Determine the (x, y) coordinate at the center of the cell enclosing the given text.  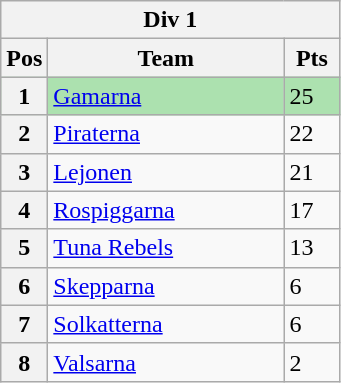
Team (166, 58)
8 (24, 362)
Pts (312, 58)
5 (24, 248)
Tuna Rebels (166, 248)
Div 1 (170, 20)
17 (312, 210)
3 (24, 172)
Skepparna (166, 286)
4 (24, 210)
Rospiggarna (166, 210)
13 (312, 248)
22 (312, 134)
7 (24, 324)
Solkatterna (166, 324)
Lejonen (166, 172)
21 (312, 172)
Valsarna (166, 362)
Piraterna (166, 134)
25 (312, 96)
1 (24, 96)
Gamarna (166, 96)
Pos (24, 58)
